Capture the cell that displays the provided text and extract its [x, y] central coordinate. 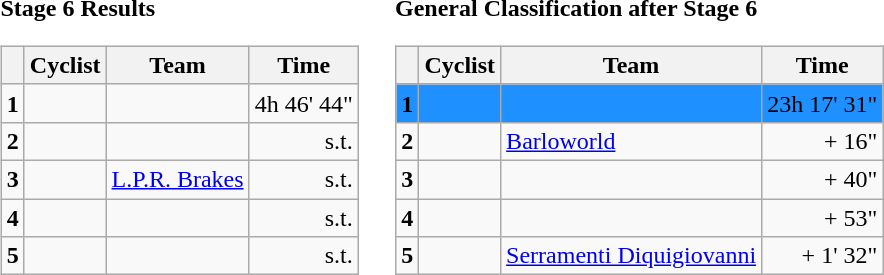
4h 46' 44" [304, 103]
+ 16" [822, 141]
+ 1' 32" [822, 256]
Serramenti Diquigiovanni [632, 256]
+ 40" [822, 179]
L.P.R. Brakes [178, 179]
23h 17' 31" [822, 103]
Barloworld [632, 141]
+ 53" [822, 217]
